Capture the cell that displays the provided text and extract its [x, y] central coordinate. 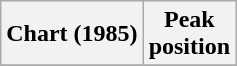
Peakposition [189, 34]
Chart (1985) [72, 34]
